Provide the [x, y] coordinate of the cell's center where the given text is located.  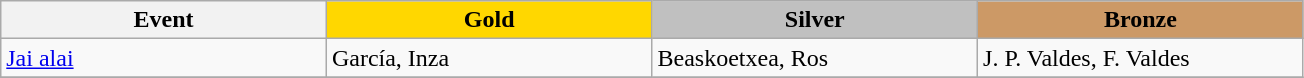
García, Inza [489, 58]
Silver [815, 20]
Bronze [1141, 20]
Gold [489, 20]
Jai alai [164, 58]
Event [164, 20]
J. P. Valdes, F. Valdes [1141, 58]
Beaskoetxea, Ros [815, 58]
